Extract the (x, y) coordinate from the center of the cell holding the provided text.  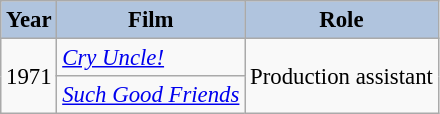
Film (151, 20)
Cry Uncle! (151, 58)
Role (342, 20)
Production assistant (342, 76)
1971 (29, 76)
Such Good Friends (151, 95)
Year (29, 20)
